Return the (x, y) coordinate for the center point of the cell that contains the specified text.  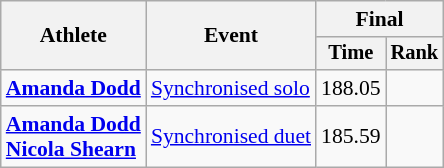
Event (231, 36)
Rank (415, 54)
Final (380, 19)
188.05 (350, 88)
Synchronised solo (231, 88)
Athlete (74, 36)
185.59 (350, 136)
Synchronised duet (231, 136)
Amanda DoddNicola Shearn (74, 136)
Amanda Dodd (74, 88)
Time (350, 54)
